From the cell containing the given text, extract its center point as [X, Y] coordinate. 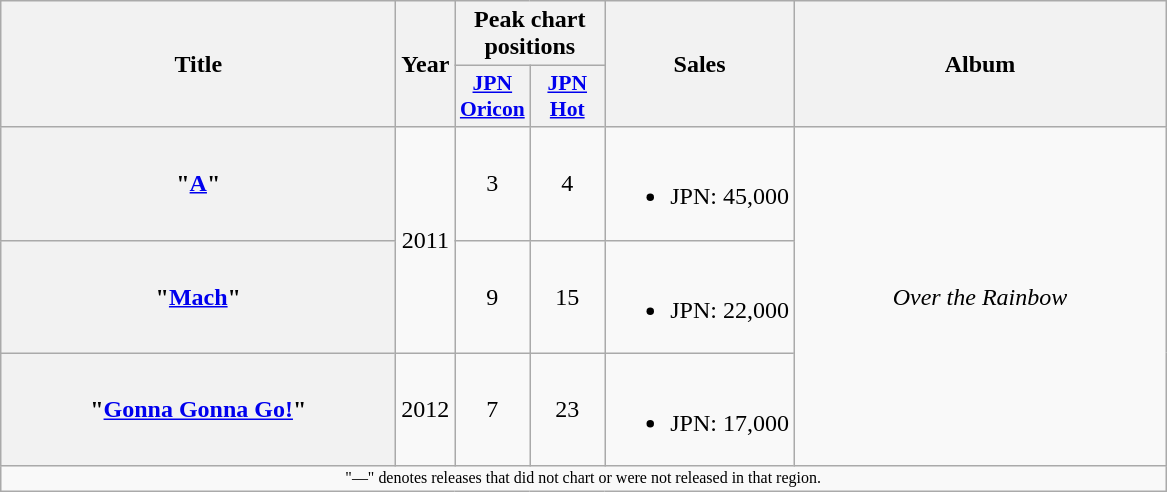
Album [980, 64]
Year [426, 64]
Over the Rainbow [980, 296]
7 [492, 410]
Title [198, 64]
15 [568, 296]
Sales [700, 64]
JPNOricon [492, 96]
JPNHot [568, 96]
Peak chart positions [530, 34]
"A" [198, 184]
3 [492, 184]
JPN: 22,000 [700, 296]
JPN: 45,000 [700, 184]
2012 [426, 410]
9 [492, 296]
"—" denotes releases that did not chart or were not released in that region. [584, 478]
4 [568, 184]
"Mach" [198, 296]
JPN: 17,000 [700, 410]
"Gonna Gonna Go!" [198, 410]
2011 [426, 240]
23 [568, 410]
